For the text-containing cell, return its midpoint in (x, y) coordinate format. 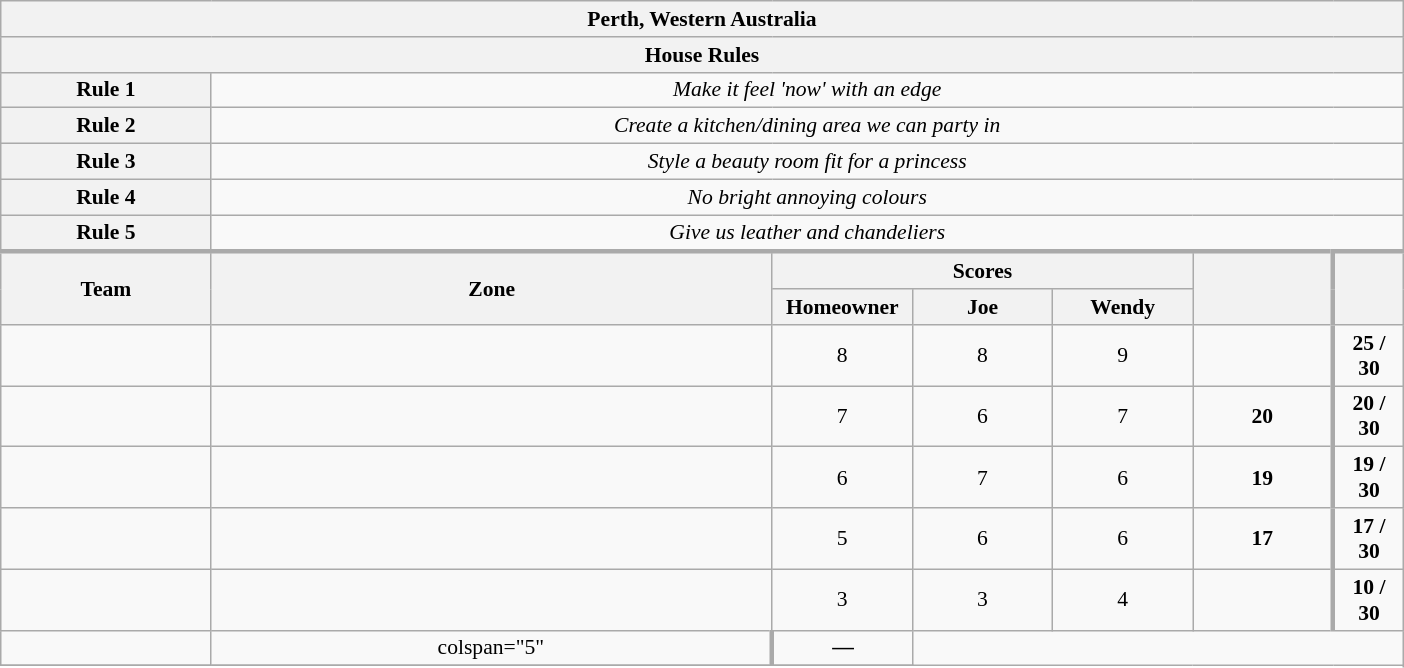
25 / 30 (1368, 356)
17 / 30 (1368, 538)
17 (1263, 538)
Rule 1 (106, 90)
5 (842, 538)
Make it feel 'now' with an edge (807, 90)
20 / 30 (1368, 416)
Give us leather and chandeliers (807, 234)
Homeowner (842, 307)
Rule 2 (106, 126)
— (842, 648)
Rule 5 (106, 234)
Rule 3 (106, 162)
19 (1263, 478)
colspan="5" (492, 648)
10 / 30 (1368, 600)
Scores (982, 270)
4 (1123, 600)
No bright annoying colours (807, 197)
20 (1263, 416)
Perth, Western Australia (702, 19)
19 / 30 (1368, 478)
Team (106, 288)
9 (1123, 356)
Joe (982, 307)
Wendy (1123, 307)
Style a beauty room fit for a princess (807, 162)
House Rules (702, 55)
Zone (492, 288)
Rule 4 (106, 197)
Create a kitchen/dining area we can party in (807, 126)
